Detect which cell encompasses the target text, then output its [X, Y] center coordinate. 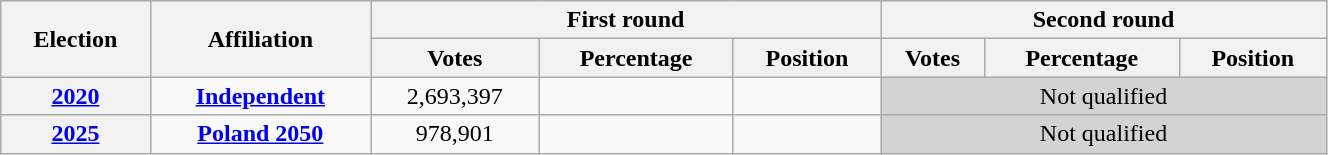
Election [76, 39]
978,901 [455, 134]
2025 [76, 134]
Second round [1104, 20]
Affiliation [260, 39]
2020 [76, 96]
2,693,397 [455, 96]
Poland 2050 [260, 134]
Independent [260, 96]
First round [626, 20]
